Extract the [X, Y] coordinate from the center of the cell holding the provided text.  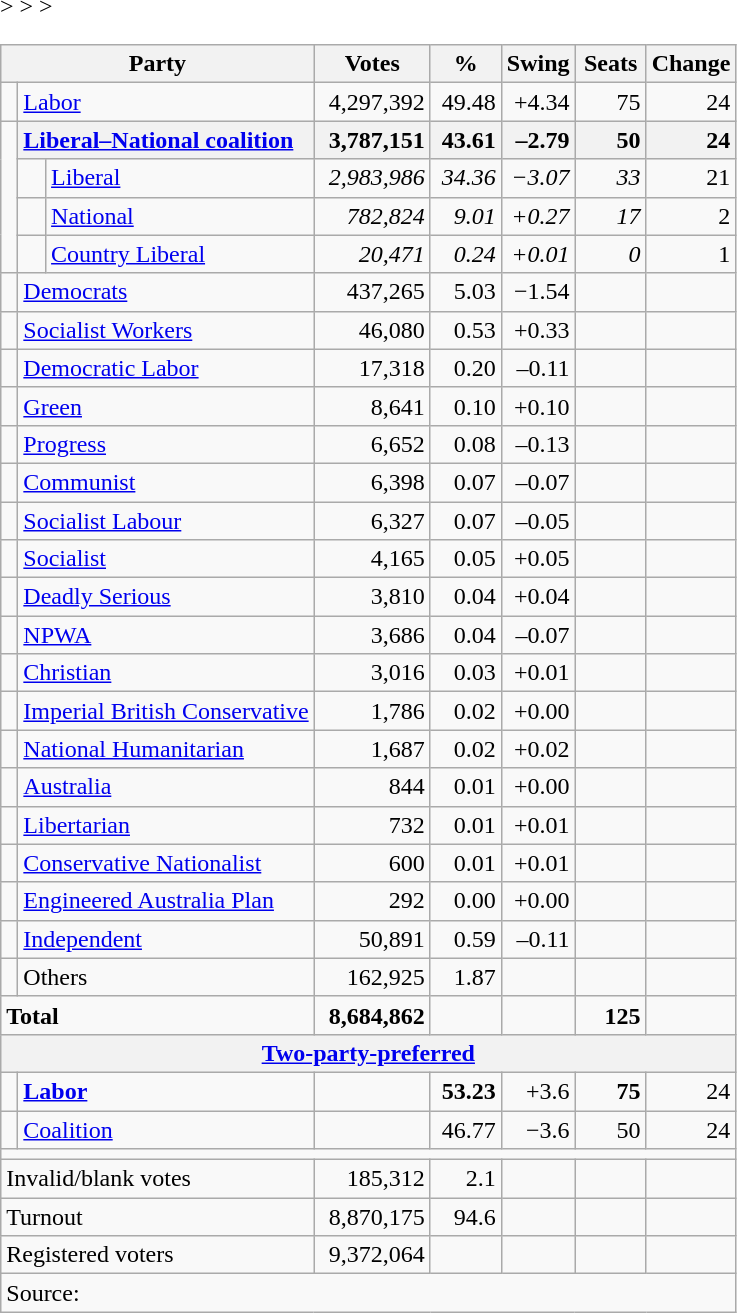
43.61 [466, 140]
−3.07 [538, 178]
6,652 [372, 444]
1 [691, 254]
Engineered Australia Plan [166, 901]
34.36 [466, 178]
Christian [166, 673]
0.53 [466, 330]
Communist [166, 482]
Socialist Labour [166, 521]
Imperial British Conservative [166, 711]
3,686 [372, 635]
0.03 [466, 673]
844 [372, 787]
17 [610, 216]
5.03 [466, 292]
1,786 [372, 711]
Country Liberal [180, 254]
17,318 [372, 368]
Independent [166, 939]
+0.33 [538, 330]
94.6 [466, 1217]
185,312 [372, 1179]
3,810 [372, 597]
−3.6 [538, 1129]
782,824 [372, 216]
+0.10 [538, 406]
Swing [538, 64]
Conservative Nationalist [166, 863]
Party [158, 64]
6,327 [372, 521]
3,016 [372, 673]
National [180, 216]
–2.79 [538, 140]
4,297,392 [372, 102]
–0.05 [538, 521]
9.01 [466, 216]
Liberal [180, 178]
8,641 [372, 406]
0 [610, 254]
Democratic Labor [166, 368]
9,372,064 [372, 1255]
+0.02 [538, 749]
Socialist Workers [166, 330]
53.23 [466, 1091]
6,398 [372, 482]
20,471 [372, 254]
732 [372, 825]
Total [158, 1015]
–0.13 [538, 444]
46.77 [466, 1129]
0.10 [466, 406]
0.20 [466, 368]
1.87 [466, 977]
Coalition [166, 1129]
162,925 [372, 977]
125 [610, 1015]
Seats [610, 64]
0.08 [466, 444]
Democrats [166, 292]
8,870,175 [372, 1217]
Australia [166, 787]
21 [691, 178]
0.59 [466, 939]
Progress [166, 444]
% [466, 64]
Turnout [158, 1217]
2.1 [466, 1179]
Deadly Serious [166, 597]
0.00 [466, 901]
Green [166, 406]
Change [691, 64]
Two-party-preferred [368, 1053]
NPWA [166, 635]
+0.05 [538, 559]
1,687 [372, 749]
Invalid/blank votes [158, 1179]
3,787,151 [372, 140]
+3.6 [538, 1091]
33 [610, 178]
Others [166, 977]
437,265 [372, 292]
8,684,862 [372, 1015]
National Humanitarian [166, 749]
2 [691, 216]
0.05 [466, 559]
Source: [368, 1293]
50,891 [372, 939]
+4.34 [538, 102]
Registered voters [158, 1255]
49.48 [466, 102]
4,165 [372, 559]
46,080 [372, 330]
Libertarian [166, 825]
0.24 [466, 254]
+0.04 [538, 597]
2,983,986 [372, 178]
Votes [372, 64]
600 [372, 863]
Liberal–National coalition [166, 140]
292 [372, 901]
Socialist [166, 559]
−1.54 [538, 292]
+0.27 [538, 216]
